Detect which cell encompasses the target text, then output its (x, y) center coordinate. 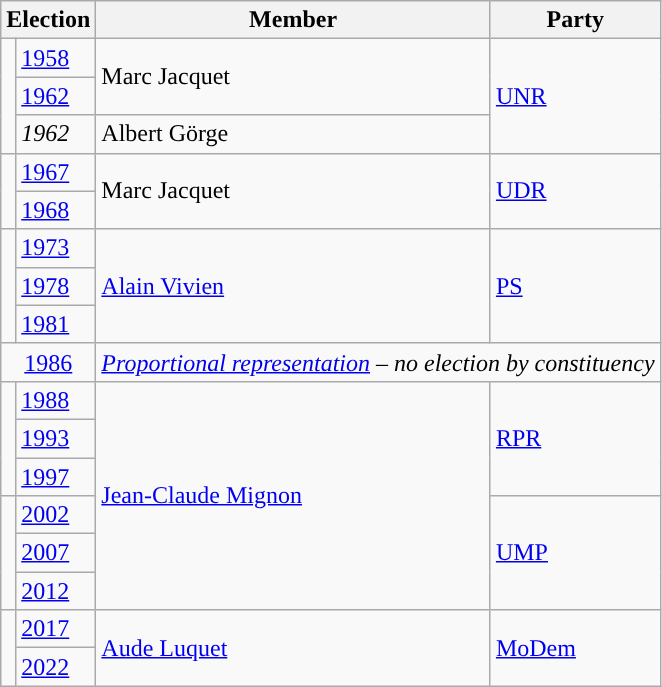
PS (575, 286)
2007 (56, 553)
Jean-Claude Mignon (294, 495)
UNR (575, 96)
1968 (56, 210)
Aude Luquet (294, 648)
1993 (56, 438)
2017 (56, 629)
1988 (56, 400)
1958 (56, 58)
1981 (56, 324)
Member (294, 20)
MoDem (575, 648)
2022 (56, 667)
1978 (56, 286)
Albert Görge (294, 134)
2002 (56, 515)
2012 (56, 591)
Alain Vivien (294, 286)
1967 (56, 172)
UMP (575, 553)
UDR (575, 191)
Party (575, 20)
Election (48, 20)
1973 (56, 248)
Proportional representation – no election by constituency (378, 362)
RPR (575, 438)
1986 (48, 362)
1997 (56, 477)
